Extract the (x, y) coordinate from the center of the cell holding the provided text.  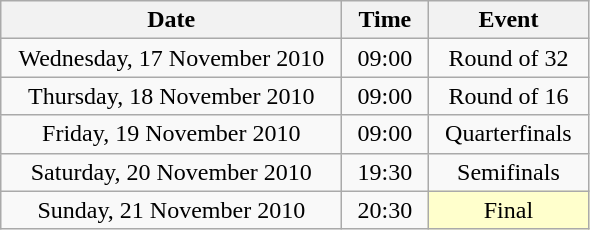
Saturday, 20 November 2010 (172, 172)
Semifinals (508, 172)
Final (508, 210)
Time (385, 20)
Quarterfinals (508, 134)
Sunday, 21 November 2010 (172, 210)
Round of 16 (508, 96)
Event (508, 20)
Thursday, 18 November 2010 (172, 96)
Wednesday, 17 November 2010 (172, 58)
Round of 32 (508, 58)
Date (172, 20)
19:30 (385, 172)
Friday, 19 November 2010 (172, 134)
20:30 (385, 210)
